From the cell containing the given text, extract its center point as (X, Y) coordinate. 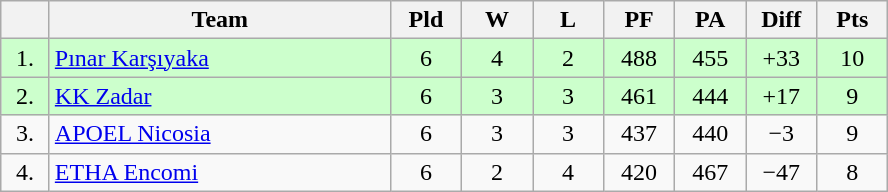
Diff (782, 20)
ETHA Encomi (220, 172)
PA (710, 20)
444 (710, 96)
461 (640, 96)
2. (26, 96)
APOEL Nicosia (220, 134)
4. (26, 172)
440 (710, 134)
−3 (782, 134)
Pınar Karşıyaka (220, 58)
+17 (782, 96)
PF (640, 20)
437 (640, 134)
L (568, 20)
10 (852, 58)
+33 (782, 58)
Team (220, 20)
1. (26, 58)
455 (710, 58)
−47 (782, 172)
Pld (426, 20)
3. (26, 134)
488 (640, 58)
8 (852, 172)
Pts (852, 20)
W (496, 20)
420 (640, 172)
KK Zadar (220, 96)
467 (710, 172)
